Scan for the cell matching the given text and deliver its [x, y] coordinate at center. 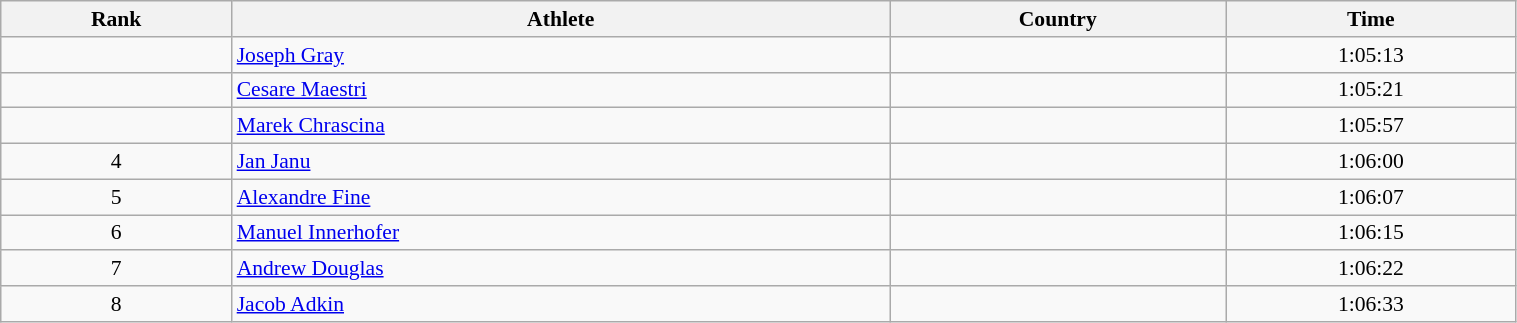
Cesare Maestri [561, 90]
8 [116, 304]
1:06:33 [1371, 304]
7 [116, 269]
Marek Chrascina [561, 126]
4 [116, 162]
1:06:15 [1371, 233]
Rank [116, 19]
Joseph Gray [561, 55]
1:05:57 [1371, 126]
1:06:07 [1371, 197]
1:06:00 [1371, 162]
Jacob Adkin [561, 304]
Athlete [561, 19]
1:05:21 [1371, 90]
Alexandre Fine [561, 197]
Time [1371, 19]
6 [116, 233]
5 [116, 197]
Manuel Innerhofer [561, 233]
Country [1058, 19]
Andrew Douglas [561, 269]
1:05:13 [1371, 55]
1:06:22 [1371, 269]
Jan Janu [561, 162]
